Return the (x, y) coordinate for the center point of the cell that contains the specified text.  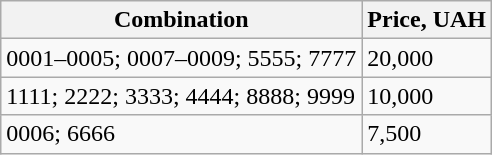
Price, UAH (427, 20)
20,000 (427, 58)
0006; 6666 (182, 134)
0001–0005; 0007–0009; 5555; 7777 (182, 58)
7,500 (427, 134)
1111; 2222; 3333; 4444; 8888; 9999 (182, 96)
Combination (182, 20)
10,000 (427, 96)
